Provide the [x, y] coordinate of the cell's center where the given text is located.  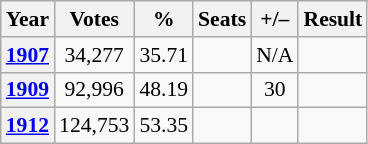
1907 [28, 55]
53.35 [164, 126]
35.71 [164, 55]
92,996 [94, 90]
Votes [94, 19]
48.19 [164, 90]
Year [28, 19]
N/A [274, 55]
1909 [28, 90]
30 [274, 90]
+/– [274, 19]
% [164, 19]
34,277 [94, 55]
Seats [222, 19]
1912 [28, 126]
124,753 [94, 126]
Result [332, 19]
